Return the (X, Y) coordinate for the center point of the cell that contains the specified text.  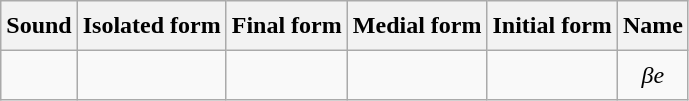
Initial form (552, 26)
Sound (39, 26)
Name (652, 26)
βe (652, 74)
Final form (286, 26)
Medial form (417, 26)
Isolated form (152, 26)
